Detect which cell encompasses the target text, then output its [X, Y] center coordinate. 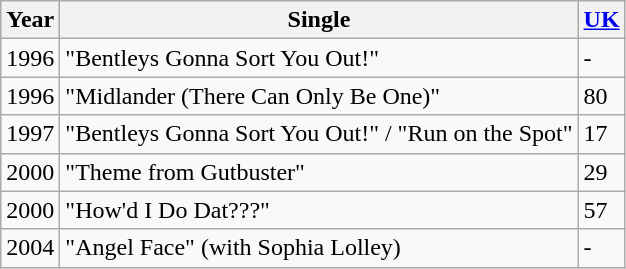
"Angel Face" (with Sophia Lolley) [319, 248]
"Theme from Gutbuster" [319, 172]
1997 [30, 134]
17 [602, 134]
57 [602, 210]
"Bentleys Gonna Sort You Out!" / "Run on the Spot" [319, 134]
"Bentleys Gonna Sort You Out!" [319, 58]
Single [319, 20]
29 [602, 172]
Year [30, 20]
2004 [30, 248]
UK [602, 20]
"How'd I Do Dat???" [319, 210]
"Midlander (There Can Only Be One)" [319, 96]
80 [602, 96]
